Identify which cell holds the provided text, then report its (X, Y) central coordinate. 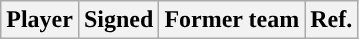
Ref. (332, 20)
Player (40, 20)
Former team (232, 20)
Signed (118, 20)
